Extract the [X, Y] coordinate from the center of the cell holding the provided text.  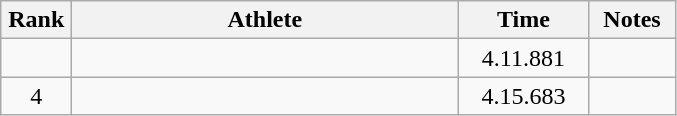
4.11.881 [524, 58]
Time [524, 20]
Athlete [265, 20]
4 [36, 96]
4.15.683 [524, 96]
Rank [36, 20]
Notes [632, 20]
